Locate the cell with the specified text and output its [X, Y] center coordinate. 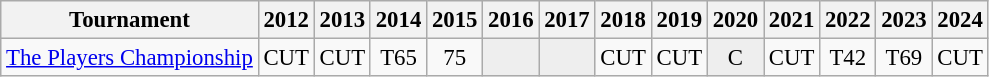
2020 [735, 20]
T69 [904, 58]
T42 [848, 58]
C [735, 58]
2017 [567, 20]
2016 [511, 20]
2013 [342, 20]
2015 [455, 20]
2024 [960, 20]
Tournament [130, 20]
2012 [286, 20]
2019 [679, 20]
T65 [398, 58]
2022 [848, 20]
2014 [398, 20]
2021 [792, 20]
The Players Championship [130, 58]
75 [455, 58]
2018 [623, 20]
2023 [904, 20]
